Locate the cell with the specified text and output its [x, y] center coordinate. 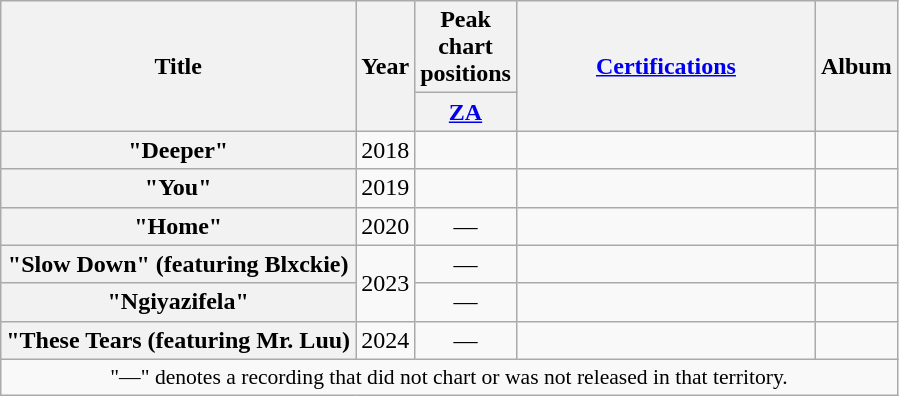
"Deeper" [178, 150]
ZA [466, 112]
"Ngiyazifela" [178, 302]
2024 [386, 340]
"—" denotes a recording that did not chart or was not released in that territory. [449, 377]
"You" [178, 188]
Year [386, 66]
Certifications [666, 66]
"These Tears (featuring Mr. Luu) [178, 340]
2020 [386, 226]
2019 [386, 188]
"Slow Down" (featuring Blxckie) [178, 264]
2023 [386, 283]
Album [856, 66]
Peak chart positions [466, 47]
2018 [386, 150]
"Home" [178, 226]
Title [178, 66]
